Determine the [x, y] coordinate at the center of the cell enclosing the given text.  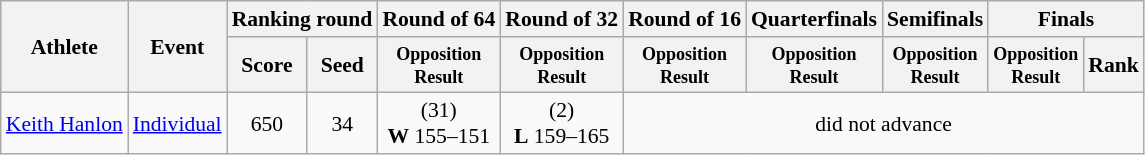
Keith Hanlon [64, 124]
Semifinals [935, 19]
34 [342, 124]
Round of 32 [562, 19]
Rank [1114, 65]
Individual [178, 124]
Round of 64 [438, 19]
Round of 16 [684, 19]
Athlete [64, 47]
(2) L 159–165 [562, 124]
650 [268, 124]
Quarterfinals [814, 19]
Ranking round [302, 19]
Score [268, 65]
did not advance [884, 124]
Seed [342, 65]
(31) W 155–151 [438, 124]
Event [178, 47]
Finals [1066, 19]
